Detect which cell encompasses the target text, then output its [X, Y] center coordinate. 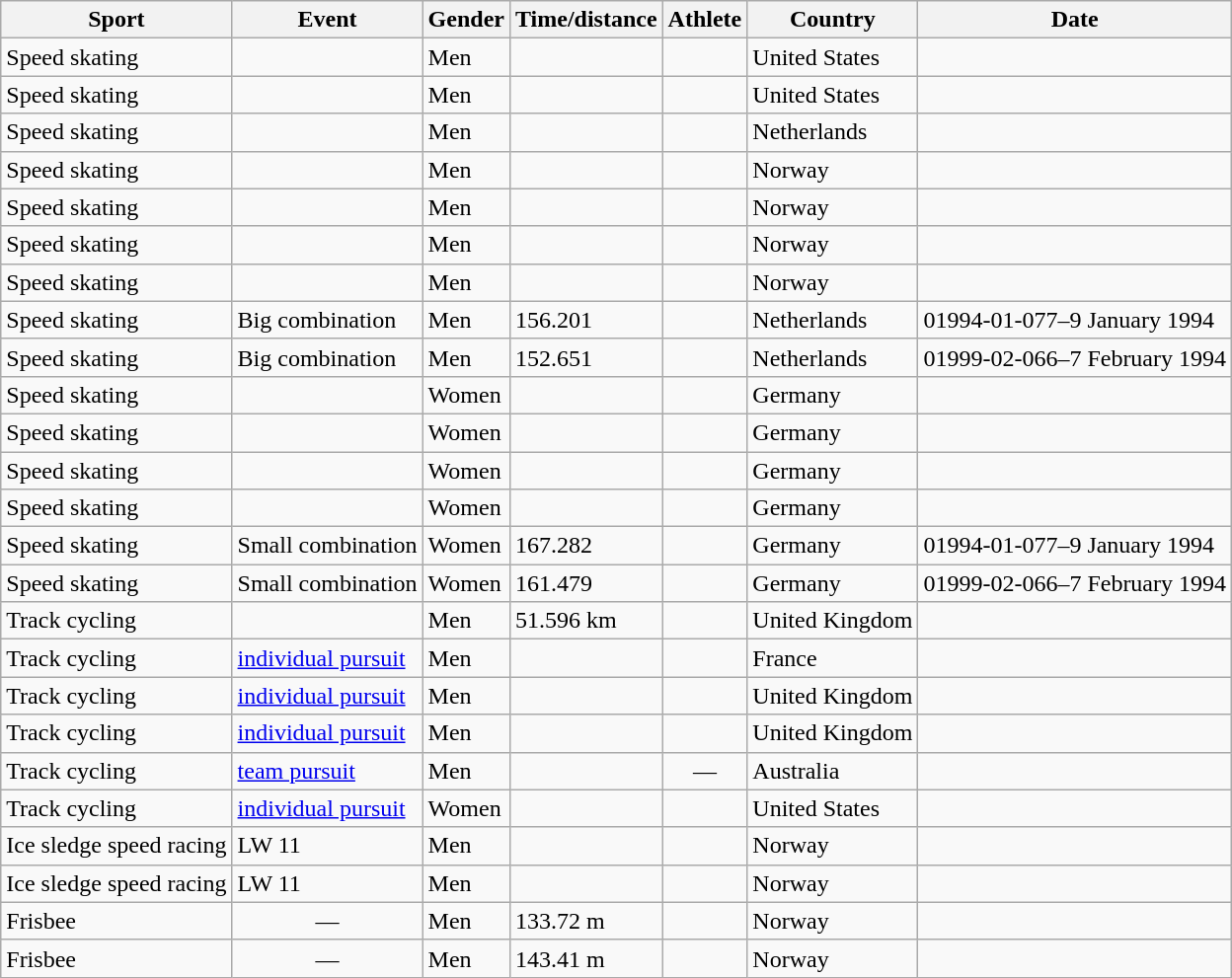
Time/distance [586, 20]
Event [328, 20]
167.282 [586, 546]
team pursuit [328, 771]
Australia [833, 771]
France [833, 658]
156.201 [586, 320]
161.479 [586, 583]
Date [1075, 20]
152.651 [586, 357]
Gender [466, 20]
133.72 m [586, 921]
51.596 km [586, 621]
Athlete [705, 20]
Country [833, 20]
143.41 m [586, 958]
Sport [116, 20]
